Capture the cell that displays the provided text and extract its [X, Y] central coordinate. 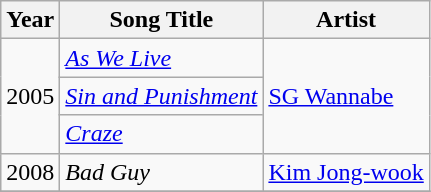
SG Wannabe [346, 96]
Song Title [162, 20]
Sin and Punishment [162, 96]
Artist [346, 20]
2008 [30, 172]
Kim Jong-wook [346, 172]
Year [30, 20]
2005 [30, 96]
Bad Guy [162, 172]
As We Live [162, 58]
Craze [162, 134]
